For the text-containing cell, return its midpoint in (X, Y) coordinate format. 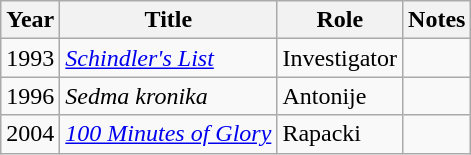
Year (30, 20)
2004 (30, 134)
Notes (437, 20)
Investigator (340, 58)
Role (340, 20)
100 Minutes of Glory (168, 134)
1996 (30, 96)
1993 (30, 58)
Rapacki (340, 134)
Antonije (340, 96)
Title (168, 20)
Sedma kronika (168, 96)
Schindler's List (168, 58)
